Search for the cell housing the specified text and yield its [x, y] center coordinate. 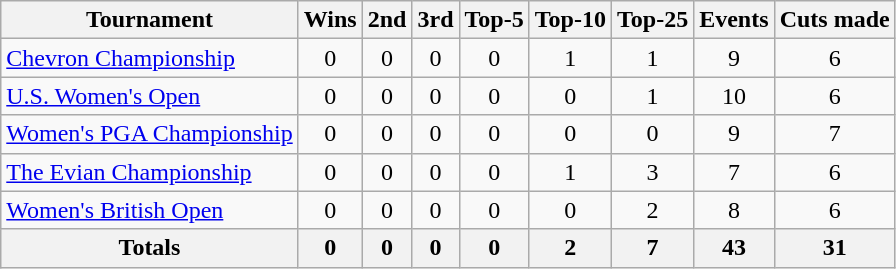
2nd [387, 20]
3rd [436, 20]
Chevron Championship [150, 58]
Totals [150, 248]
31 [834, 248]
Tournament [150, 20]
The Evian Championship [150, 172]
Women's PGA Championship [150, 134]
3 [652, 172]
10 [734, 96]
Wins [330, 20]
Top-5 [494, 20]
Events [734, 20]
8 [734, 210]
Women's British Open [150, 210]
Top-10 [570, 20]
Cuts made [834, 20]
Top-25 [652, 20]
U.S. Women's Open [150, 96]
43 [734, 248]
